Return the (X, Y) coordinate for the center point of the cell that contains the specified text.  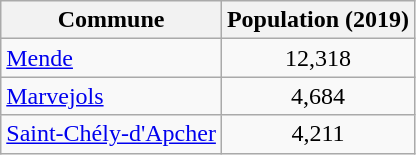
Saint-Chély-d'Apcher (112, 134)
4,211 (318, 134)
12,318 (318, 58)
Marvejols (112, 96)
4,684 (318, 96)
Commune (112, 20)
Population (2019) (318, 20)
Mende (112, 58)
